Locate the cell with the specified text and output its (x, y) center coordinate. 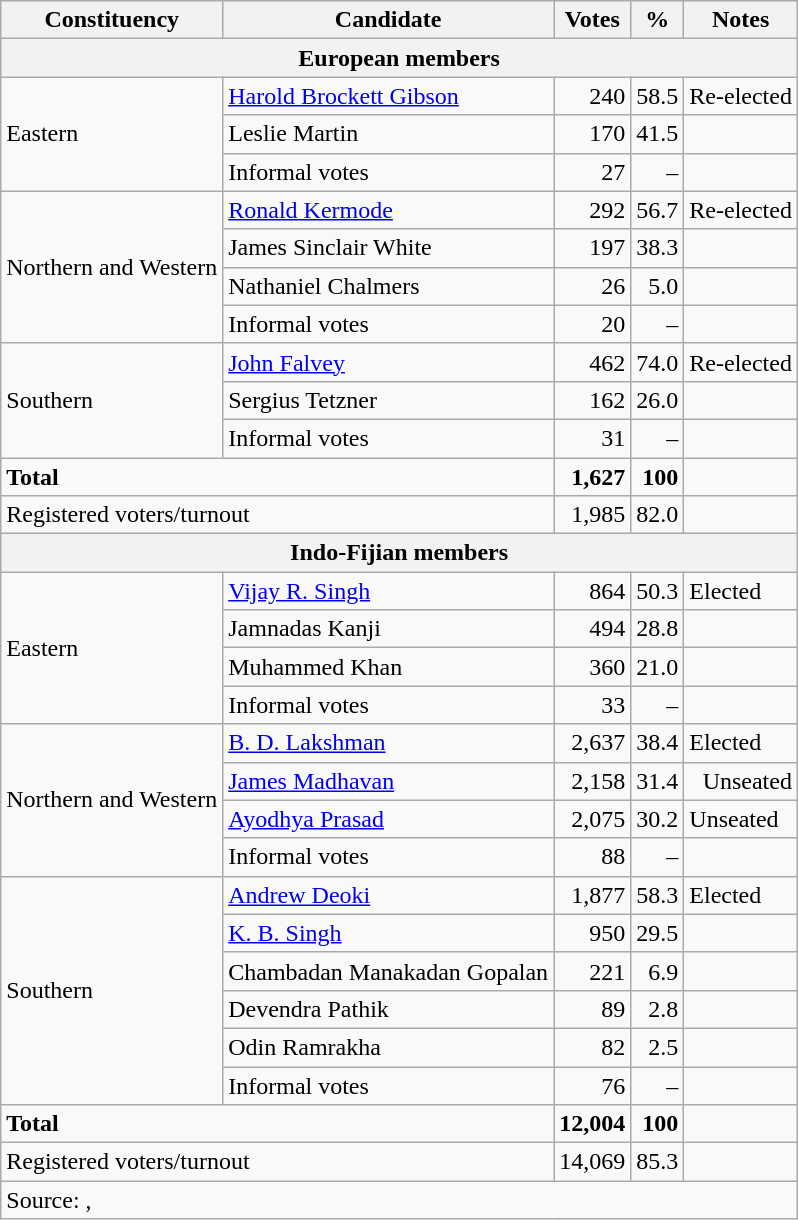
292 (592, 210)
Nathaniel Chalmers (388, 286)
6.9 (658, 971)
Muhammed Khan (388, 667)
1,985 (592, 515)
Source: , (400, 1200)
31.4 (658, 781)
Harold Brockett Gibson (388, 96)
Chambadan Manakadan Gopalan (388, 971)
2,075 (592, 819)
Votes (592, 20)
2.5 (658, 1047)
76 (592, 1085)
38.3 (658, 248)
31 (592, 438)
2,637 (592, 743)
221 (592, 971)
162 (592, 400)
Odin Ramrakha (388, 1047)
1,877 (592, 895)
Jamnadas Kanji (388, 629)
74.0 (658, 362)
20 (592, 324)
170 (592, 134)
Leslie Martin (388, 134)
Devendra Pathik (388, 1009)
33 (592, 705)
58.3 (658, 895)
Sergius Tetzner (388, 400)
5.0 (658, 286)
197 (592, 248)
Vijay R. Singh (388, 591)
Ayodhya Prasad (388, 819)
26 (592, 286)
88 (592, 857)
30.2 (658, 819)
K. B. Singh (388, 933)
29.5 (658, 933)
Candidate (388, 20)
864 (592, 591)
38.4 (658, 743)
Andrew Deoki (388, 895)
82 (592, 1047)
58.5 (658, 96)
26.0 (658, 400)
85.3 (658, 1162)
12,004 (592, 1124)
28.8 (658, 629)
240 (592, 96)
494 (592, 629)
% (658, 20)
21.0 (658, 667)
Ronald Kermode (388, 210)
2,158 (592, 781)
82.0 (658, 515)
14,069 (592, 1162)
950 (592, 933)
European members (400, 58)
89 (592, 1009)
50.3 (658, 591)
1,627 (592, 477)
B. D. Lakshman (388, 743)
John Falvey (388, 362)
27 (592, 172)
Notes (741, 20)
2.8 (658, 1009)
Constituency (112, 20)
James Sinclair White (388, 248)
56.7 (658, 210)
360 (592, 667)
462 (592, 362)
Indo-Fijian members (400, 553)
James Madhavan (388, 781)
41.5 (658, 134)
